Output the [X, Y] coordinate of the center of the cell containing the given text.  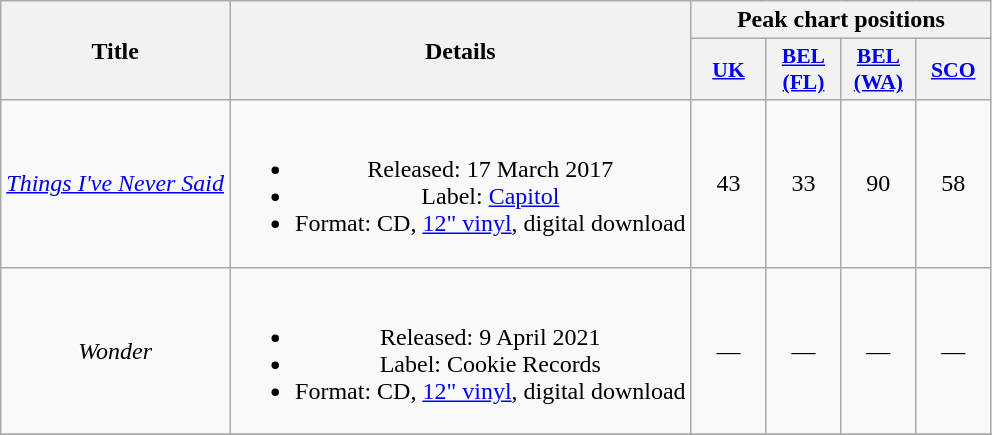
Released: 9 April 2021Label: Cookie RecordsFormat: CD, 12" vinyl, digital download [461, 350]
BEL (WA) [878, 70]
Wonder [116, 350]
UK [728, 70]
Released: 17 March 2017Label: CapitolFormat: CD, 12" vinyl, digital download [461, 184]
90 [878, 184]
BEL (FL) [804, 70]
58 [954, 184]
43 [728, 184]
Details [461, 50]
Things I've Never Said [116, 184]
Title [116, 50]
SCO [954, 70]
Peak chart positions [841, 20]
33 [804, 184]
